Find where the given text appears and provide that cell's center as (X, Y) coordinate. 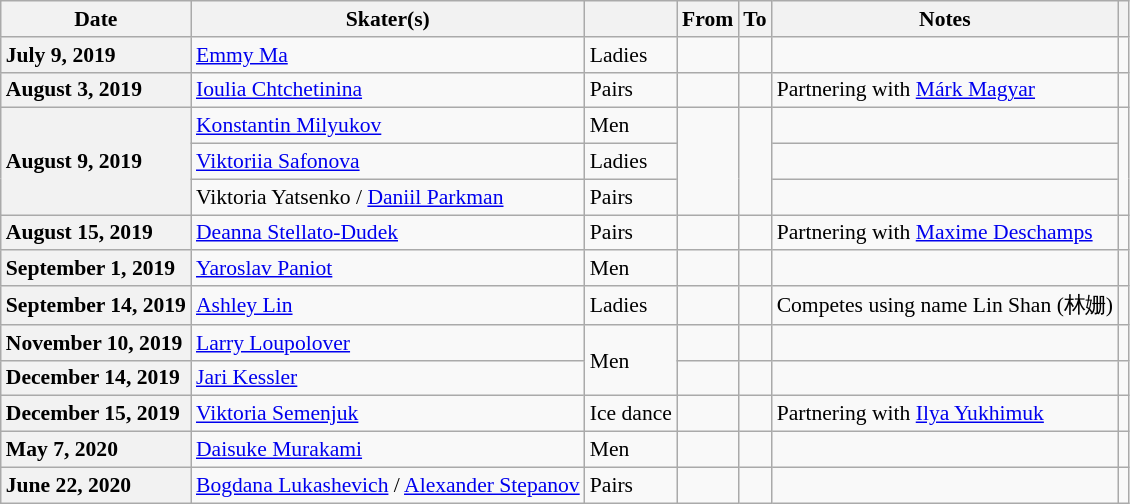
Konstantin Milyukov (388, 126)
December 14, 2019 (96, 378)
Partnering with Ilya Yukhimuk (945, 414)
Yaroslav Paniot (388, 269)
June 22, 2020 (96, 485)
To (754, 19)
From (708, 19)
Deanna Stellato-Dudek (388, 233)
Partnering with Márk Magyar (945, 90)
Date (96, 19)
Larry Loupolover (388, 343)
Notes (945, 19)
September 1, 2019 (96, 269)
Daisuke Murakami (388, 450)
Ice dance (631, 414)
Bogdana Lukashevich / Alexander Stepanov (388, 485)
Ashley Lin (388, 306)
August 9, 2019 (96, 162)
Viktoriia Safonova (388, 162)
July 9, 2019 (96, 55)
Competes using name Lin Shan (林姗) (945, 306)
Jari Kessler (388, 378)
May 7, 2020 (96, 450)
Viktoria Yatsenko / Daniil Parkman (388, 197)
December 15, 2019 (96, 414)
Emmy Ma (388, 55)
August 3, 2019 (96, 90)
September 14, 2019 (96, 306)
Skater(s) (388, 19)
Viktoria Semenjuk (388, 414)
Partnering with Maxime Deschamps (945, 233)
November 10, 2019 (96, 343)
August 15, 2019 (96, 233)
Ioulia Chtchetinina (388, 90)
